Scan for the cell matching the given text and deliver its (x, y) coordinate at center. 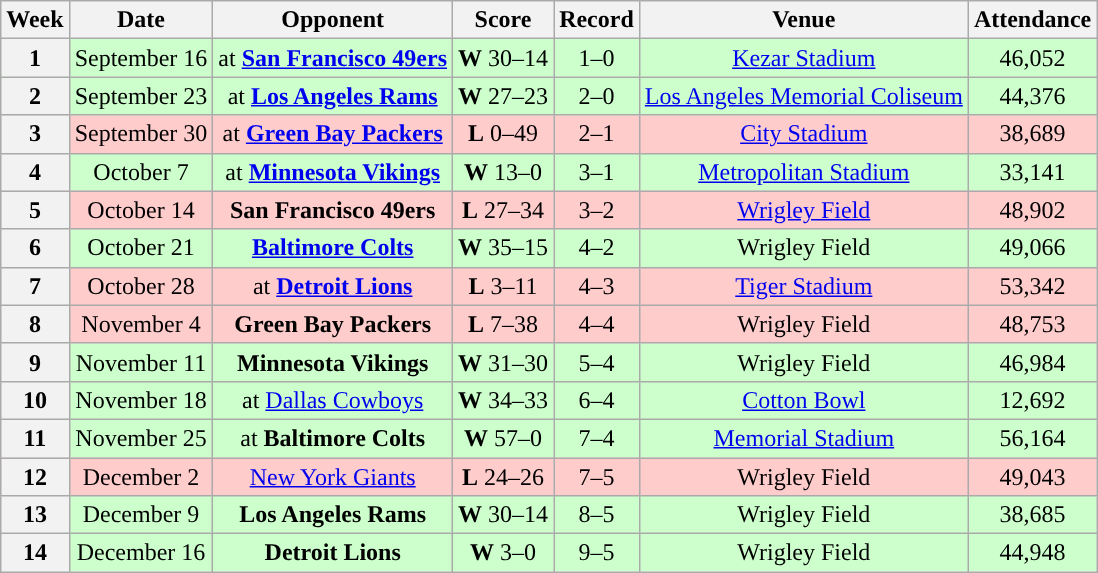
6–4 (597, 400)
5–4 (597, 362)
Kezar Stadium (804, 58)
3–2 (597, 210)
48,753 (1032, 324)
4–3 (597, 286)
7 (35, 286)
49,043 (1032, 477)
38,689 (1032, 134)
46,984 (1032, 362)
September 23 (141, 96)
November 11 (141, 362)
2 (35, 96)
W 31–30 (504, 362)
4–4 (597, 324)
Score (504, 20)
13 (35, 515)
8–5 (597, 515)
Opponent (333, 20)
L 7–38 (504, 324)
46,052 (1032, 58)
Attendance (1032, 20)
December 9 (141, 515)
L 24–26 (504, 477)
W 34–33 (504, 400)
at Baltimore Colts (333, 438)
Week (35, 20)
October 28 (141, 286)
44,376 (1032, 96)
33,141 (1032, 172)
W 35–15 (504, 248)
Los Angeles Memorial Coliseum (804, 96)
September 16 (141, 58)
48,902 (1032, 210)
December 16 (141, 553)
Baltimore Colts (333, 248)
4 (35, 172)
at Los Angeles Rams (333, 96)
12,692 (1032, 400)
at Detroit Lions (333, 286)
7–4 (597, 438)
W 13–0 (504, 172)
56,164 (1032, 438)
at San Francisco 49ers (333, 58)
11 (35, 438)
2–1 (597, 134)
November 4 (141, 324)
9 (35, 362)
Tiger Stadium (804, 286)
Date (141, 20)
W 57–0 (504, 438)
44,948 (1032, 553)
3 (35, 134)
1 (35, 58)
1–0 (597, 58)
W 27–23 (504, 96)
12 (35, 477)
10 (35, 400)
at Minnesota Vikings (333, 172)
at Dallas Cowboys (333, 400)
14 (35, 553)
2–0 (597, 96)
October 7 (141, 172)
Venue (804, 20)
Metropolitan Stadium (804, 172)
7–5 (597, 477)
W 3–0 (504, 553)
5 (35, 210)
November 18 (141, 400)
Los Angeles Rams (333, 515)
November 25 (141, 438)
City Stadium (804, 134)
New York Giants (333, 477)
September 30 (141, 134)
October 14 (141, 210)
L 3–11 (504, 286)
53,342 (1032, 286)
October 21 (141, 248)
Record (597, 20)
8 (35, 324)
9–5 (597, 553)
Green Bay Packers (333, 324)
4–2 (597, 248)
Detroit Lions (333, 553)
San Francisco 49ers (333, 210)
Memorial Stadium (804, 438)
38,685 (1032, 515)
L 27–34 (504, 210)
6 (35, 248)
Cotton Bowl (804, 400)
at Green Bay Packers (333, 134)
December 2 (141, 477)
L 0–49 (504, 134)
49,066 (1032, 248)
Minnesota Vikings (333, 362)
3–1 (597, 172)
